Pinpoint the cell where the given text exists, returning its (x, y) midpoint coordinate. 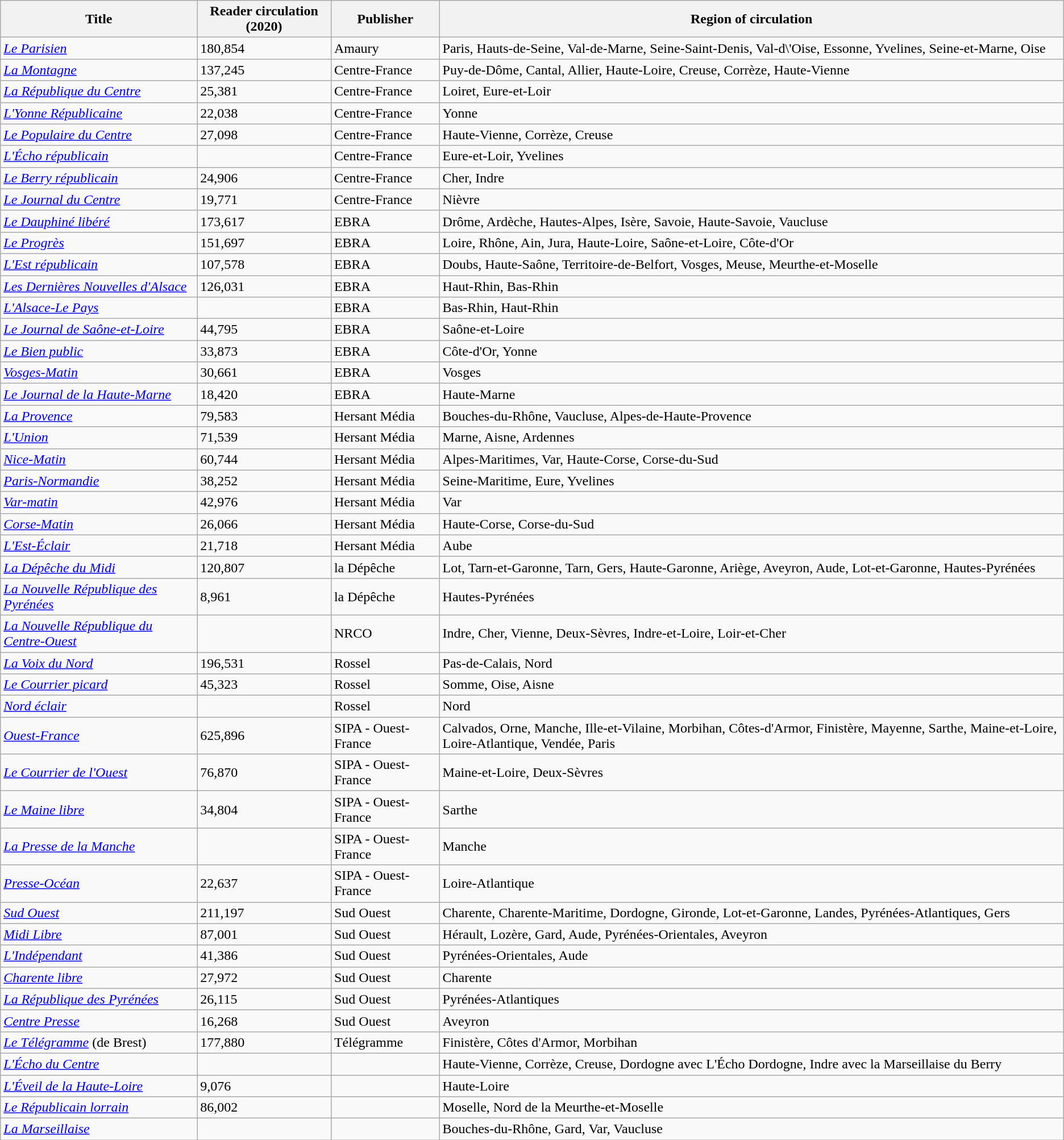
26,066 (264, 524)
16,268 (264, 1021)
Indre, Cher, Vienne, Deux-Sèvres, Indre-et-Loire, Loir-et-Cher (751, 633)
19,771 (264, 199)
La Montagne (99, 70)
Haute-Vienne, Corrèze, Creuse, Dordogne avec L'Écho Dordogne, Indre avec la Marseillaise du Berry (751, 1064)
44,795 (264, 330)
173,617 (264, 221)
Nice-Matin (99, 459)
27,972 (264, 977)
25,381 (264, 91)
Le Républicain lorrain (99, 1108)
30,661 (264, 373)
Eure-et-Loir, Yvelines (751, 156)
45,323 (264, 685)
Yonne (751, 113)
Saône-et-Loire (751, 330)
L'Union (99, 438)
86,002 (264, 1108)
Maine-et-Loire, Deux-Sèvres (751, 773)
151,697 (264, 243)
Title (99, 19)
Charente (751, 977)
Seine-Maritime, Eure, Yvelines (751, 481)
Aveyron (751, 1021)
33,873 (264, 351)
26,115 (264, 999)
Midi Libre (99, 934)
Region of circulation (751, 19)
L'Écho du Centre (99, 1064)
196,531 (264, 663)
Bouches-du-Rhône, Vaucluse, Alpes-de-Haute-Provence (751, 416)
Pyrénées-Atlantiques (751, 999)
Paris-Normandie (99, 481)
La Nouvelle République du Centre-Ouest (99, 633)
Pyrénées-Orientales, Aude (751, 956)
126,031 (264, 286)
Télégramme (385, 1042)
42,976 (264, 502)
Le Courrier picard (99, 685)
Haute-Loire (751, 1086)
La République du Centre (99, 91)
L'Yonne Républicaine (99, 113)
Le Maine libre (99, 809)
Le Bien public (99, 351)
Nord éclair (99, 706)
Manche (751, 847)
38,252 (264, 481)
Le Journal de la Haute-Marne (99, 394)
Corse-Matin (99, 524)
Côte-d'Or, Yonne (751, 351)
22,038 (264, 113)
Loire-Atlantique (751, 883)
Haut-Rhin, Bas-Rhin (751, 286)
Haute-Marne (751, 394)
Var-matin (99, 502)
Alpes-Maritimes, Var, Haute-Corse, Corse-du-Sud (751, 459)
Centre Presse (99, 1021)
Reader circulation (2020) (264, 19)
Finistère, Côtes d'Armor, Morbihan (751, 1042)
22,637 (264, 883)
Le Journal du Centre (99, 199)
41,386 (264, 956)
Puy-de-Dôme, Cantal, Allier, Haute-Loire, Creuse, Corrèze, Haute-Vienne (751, 70)
Le Courrier de l'Ouest (99, 773)
La Nouvelle République des Pyrénées (99, 597)
Lot, Tarn-et-Garonne, Tarn, Gers, Haute-Garonne, Ariège, Aveyron, Aude, Lot-et-Garonne, Hautes-Pyrénées (751, 567)
Drôme, Ardèche, Hautes-Alpes, Isère, Savoie, Haute-Savoie, Vaucluse (751, 221)
27,098 (264, 135)
Nord (751, 706)
Bas-Rhin, Haut-Rhin (751, 308)
Le Journal de Saône-et-Loire (99, 330)
Le Dauphiné libéré (99, 221)
Amaury (385, 48)
71,539 (264, 438)
Nièvre (751, 199)
L'Est républicain (99, 264)
L'Écho républicain (99, 156)
Sarthe (751, 809)
Charente libre (99, 977)
21,718 (264, 546)
La Marseillaise (99, 1129)
180,854 (264, 48)
Le Télégramme (de Brest) (99, 1042)
La Voix du Nord (99, 663)
8,961 (264, 597)
79,583 (264, 416)
Loire, Rhône, Ain, Jura, Haute-Loire, Saône-et-Loire, Côte-d'Or (751, 243)
137,245 (264, 70)
La République des Pyrénées (99, 999)
Var (751, 502)
18,420 (264, 394)
La Dépêche du Midi (99, 567)
60,744 (264, 459)
L'Alsace-Le Pays (99, 308)
24,906 (264, 178)
Le Progrès (99, 243)
Vosges-Matin (99, 373)
Le Populaire du Centre (99, 135)
Paris, Hauts-de-Seine, Val-de-Marne, Seine-Saint-Denis, Val-d\'Oise, Essonne, Yvelines, Seine-et-Marne, Oise (751, 48)
34,804 (264, 809)
Calvados, Orne, Manche, Ille-et-Vilaine, Morbihan, Côtes-d'Armor, Finistère, Mayenne, Sarthe, Maine-et-Loire, Loire-Atlantique, Vendée, Paris (751, 735)
Loiret, Eure-et-Loir (751, 91)
Le Berry républicain (99, 178)
76,870 (264, 773)
Haute-Vienne, Corrèze, Creuse (751, 135)
107,578 (264, 264)
Presse-Océan (99, 883)
Pas-de-Calais, Nord (751, 663)
Somme, Oise, Aisne (751, 685)
87,001 (264, 934)
Ouest-France (99, 735)
L'Est-Éclair (99, 546)
Vosges (751, 373)
Les Dernières Nouvelles d'Alsace (99, 286)
Hautes-Pyrénées (751, 597)
Hérault, Lozère, Gard, Aude, Pyrénées-Orientales, Aveyron (751, 934)
Le Parisien (99, 48)
Doubs, Haute-Saône, Territoire-de-Belfort, Vosges, Meuse, Meurthe-et-Moselle (751, 264)
L'Éveil de la Haute-Loire (99, 1086)
La Provence (99, 416)
9,076 (264, 1086)
Marne, Aisne, Ardennes (751, 438)
L'Indépendant (99, 956)
NRCO (385, 633)
625,896 (264, 735)
177,880 (264, 1042)
La Presse de la Manche (99, 847)
Publisher (385, 19)
Haute-Corse, Corse-du-Sud (751, 524)
211,197 (264, 913)
120,807 (264, 567)
Aube (751, 546)
Charente, Charente-Maritime, Dordogne, Gironde, Lot-et-Garonne, Landes, Pyrénées-Atlantiques, Gers (751, 913)
Moselle, Nord de la Meurthe-et-Moselle (751, 1108)
Cher, Indre (751, 178)
Bouches-du-Rhône, Gard, Var, Vaucluse (751, 1129)
